Detect which cell encompasses the target text, then output its (x, y) center coordinate. 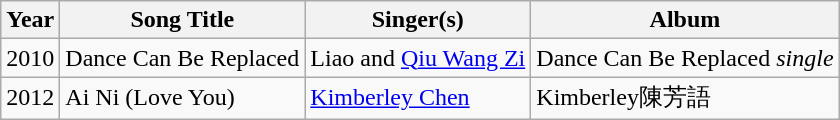
Liao and Qiu Wang Zi (418, 58)
Album (685, 20)
Singer(s) (418, 20)
Dance Can Be Replaced (182, 58)
2012 (30, 98)
Year (30, 20)
Kimberley陳芳語 (685, 98)
Ai Ni (Love You) (182, 98)
Kimberley Chen (418, 98)
Song Title (182, 20)
Dance Can Be Replaced single (685, 58)
2010 (30, 58)
